For the text-containing cell, return its midpoint in [x, y] coordinate format. 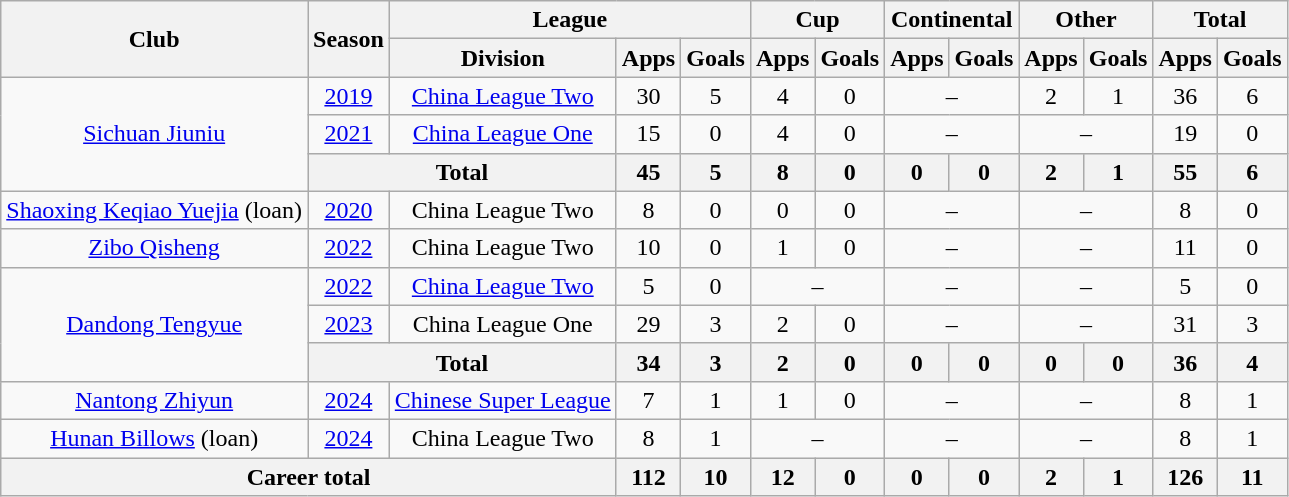
31 [1185, 324]
30 [648, 96]
Sichuan Jiuniu [154, 134]
55 [1185, 172]
Dandong Tengyue [154, 324]
112 [648, 477]
45 [648, 172]
League [570, 20]
29 [648, 324]
15 [648, 134]
2023 [349, 324]
Club [154, 39]
Division [502, 58]
Other [1086, 20]
Continental [952, 20]
2021 [349, 134]
12 [782, 477]
Cup [817, 20]
34 [648, 362]
Zibo Qisheng [154, 248]
2019 [349, 96]
Career total [309, 477]
7 [648, 400]
2020 [349, 210]
19 [1185, 134]
126 [1185, 477]
Shaoxing Keqiao Yuejia (loan) [154, 210]
Nantong Zhiyun [154, 400]
Chinese Super League [502, 400]
Hunan Billows (loan) [154, 438]
Season [349, 39]
